Locate the cell with the specified text and output its [X, Y] center coordinate. 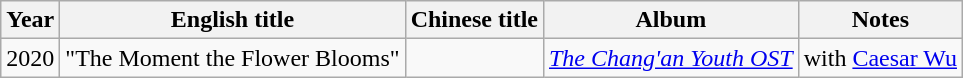
2020 [30, 58]
The Chang'an Youth OST [670, 58]
English title [232, 20]
Chinese title [474, 20]
with Caesar Wu [880, 58]
"The Moment the Flower Blooms" [232, 58]
Notes [880, 20]
Year [30, 20]
Album [670, 20]
